Capture the cell that displays the provided text and extract its (X, Y) central coordinate. 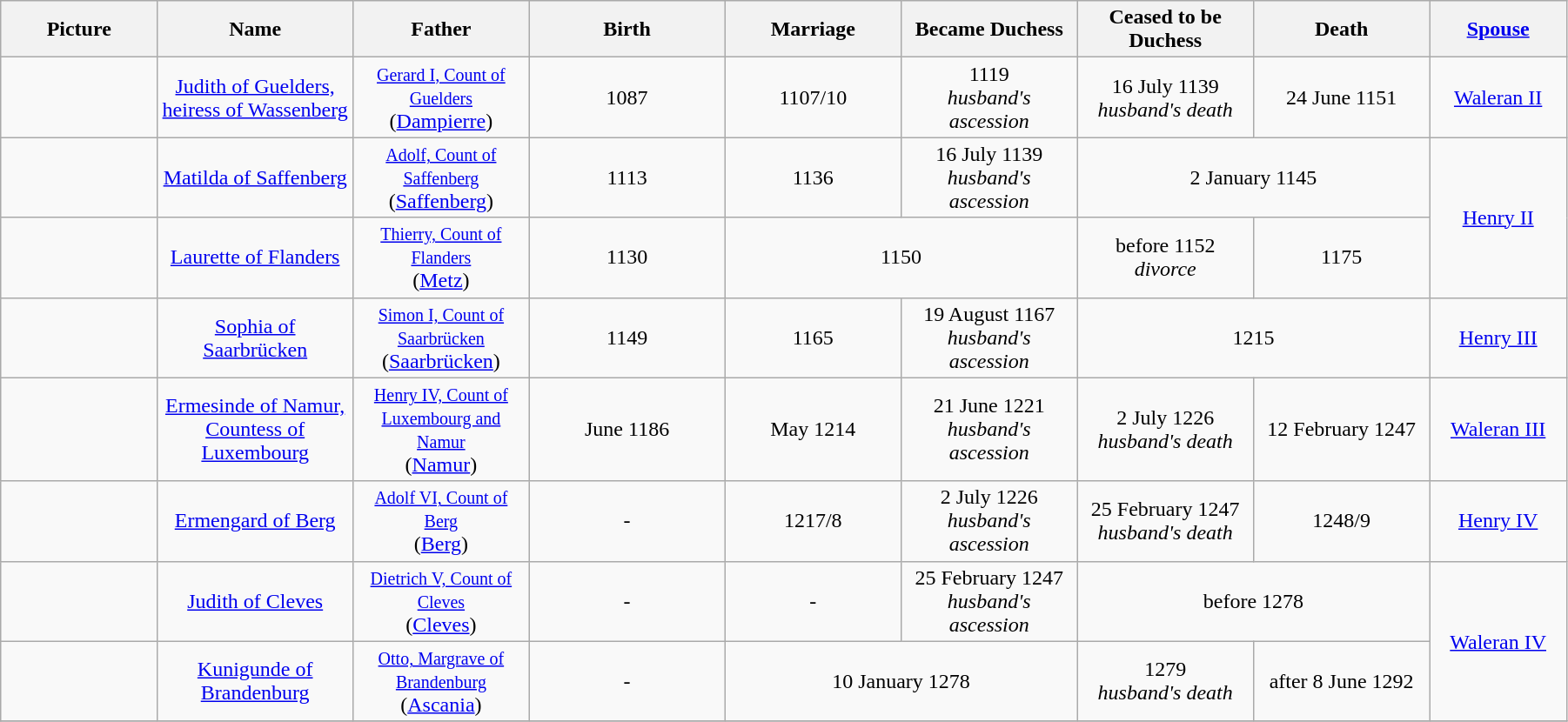
1130 (627, 257)
Became Duchess (989, 30)
Henry II (1498, 217)
Simon I, Count of Saarbrücken(Saarbrücken) (441, 338)
1087 (627, 97)
1279husband's death (1165, 681)
Ermengard of Berg (256, 521)
25 February 1247 husband's ascession (989, 601)
Waleran IV (1498, 641)
Thierry, Count of Flanders(Metz) (441, 257)
Father (441, 30)
Marriage (813, 30)
Dietrich V, Count of Cleves(Cleves) (441, 601)
Name (256, 30)
before 1152divorce (1165, 257)
1165 (813, 338)
Birth (627, 30)
1150 (901, 257)
Laurette of Flanders (256, 257)
before 1278 (1253, 601)
1248/9 (1341, 521)
16 July 1139husband's death (1165, 97)
16 July 1139husband's ascession (989, 177)
2 July 1226husband's ascession (989, 521)
Judith of Cleves (256, 601)
24 June 1151 (1341, 97)
1113 (627, 177)
Sophia of Saarbrücken (256, 338)
1136 (813, 177)
1175 (1341, 257)
Waleran II (1498, 97)
Ceased to be Duchess (1165, 30)
1107/10 (813, 97)
after 8 June 1292 (1341, 681)
May 1214 (813, 430)
Spouse (1498, 30)
Henry III (1498, 338)
Gerard I, Count of Guelders(Dampierre) (441, 97)
Picture (79, 30)
June 1186 (627, 430)
Judith of Guelders, heiress of Wassenberg (256, 97)
19 August 1167 husband's ascession (989, 338)
Adolf, Count of Saffenberg(Saffenberg) (441, 177)
Waleran III (1498, 430)
1217/8 (813, 521)
2 January 1145 (1253, 177)
12 February 1247 (1341, 430)
21 June 1221husband's ascession (989, 430)
Henry IV, Count of Luxembourg and Namur(Namur) (441, 430)
2 July 1226husband's death (1165, 430)
Adolf VI, Count of Berg(Berg) (441, 521)
Death (1341, 30)
25 February 1247husband's death (1165, 521)
1215 (1253, 338)
Matilda of Saffenberg (256, 177)
Henry IV (1498, 521)
1119husband's ascession (989, 97)
10 January 1278 (901, 681)
Otto, Margrave of Brandenburg(Ascania) (441, 681)
Ermesinde of Namur, Countess of Luxembourg (256, 430)
1149 (627, 338)
Kunigunde of Brandenburg (256, 681)
